Scan for the cell matching the given text and deliver its [x, y] coordinate at center. 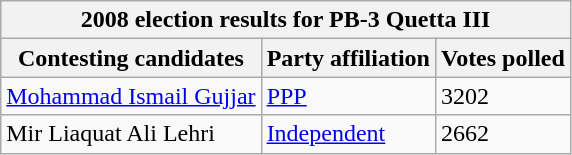
Party affiliation [348, 58]
2008 election results for PB-3 Quetta III [286, 20]
PPP [348, 96]
Votes polled [502, 58]
3202 [502, 96]
Contesting candidates [131, 58]
2662 [502, 134]
Mir Liaquat Ali Lehri [131, 134]
Independent [348, 134]
Mohammad Ismail Gujjar [131, 96]
